Identify which cell holds the provided text, then report its (X, Y) central coordinate. 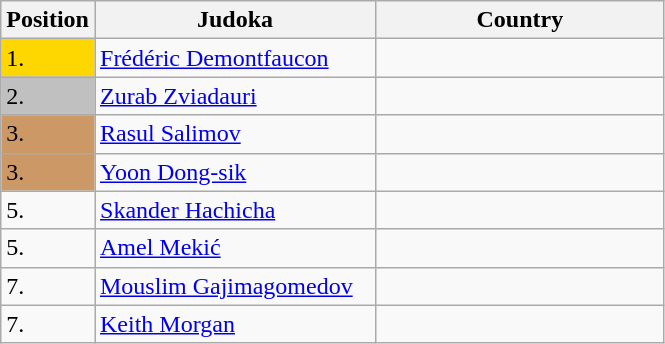
Mouslim Gajimagomedov (234, 286)
Rasul Salimov (234, 134)
Position (48, 20)
Judoka (234, 20)
Frédéric Demontfaucon (234, 58)
Amel Mekić (234, 248)
Zurab Zviadauri (234, 96)
Keith Morgan (234, 324)
Country (520, 20)
2. (48, 96)
Yoon Dong-sik (234, 172)
1. (48, 58)
Skander Hachicha (234, 210)
